Return [x, y] of the center of cell containing provided text 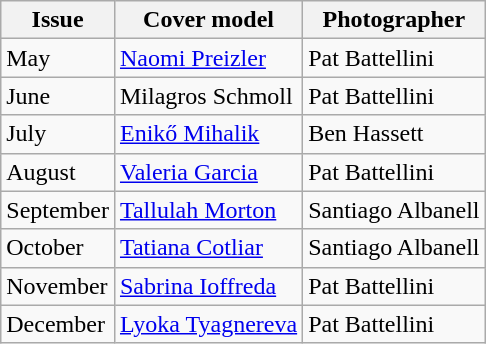
Issue [58, 20]
August [58, 172]
November [58, 286]
Lyoka Tyagnereva [208, 324]
Cover model [208, 20]
May [58, 58]
Milagros Schmoll [208, 96]
December [58, 324]
Valeria Garcia [208, 172]
June [58, 96]
September [58, 210]
Enikő Mihalik [208, 134]
Photographer [394, 20]
Naomi Preizler [208, 58]
Tallulah Morton [208, 210]
Ben Hassett [394, 134]
July [58, 134]
October [58, 248]
Sabrina Ioffreda [208, 286]
Tatiana Cotliar [208, 248]
